Find where the given text appears and provide that cell's center as (x, y) coordinate. 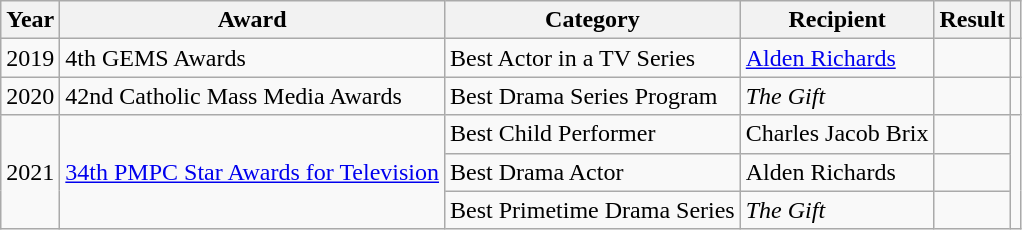
Best Drama Actor (593, 172)
Year (30, 20)
4th GEMS Awards (252, 58)
Charles Jacob Brix (837, 134)
2019 (30, 58)
Best Primetime Drama Series (593, 210)
42nd Catholic Mass Media Awards (252, 96)
Best Actor in a TV Series (593, 58)
Category (593, 20)
Best Child Performer (593, 134)
Best Drama Series Program (593, 96)
2021 (30, 172)
Award (252, 20)
Result (972, 20)
Recipient (837, 20)
34th PMPC Star Awards for Television (252, 172)
2020 (30, 96)
